Detect which cell encompasses the target text, then output its (X, Y) center coordinate. 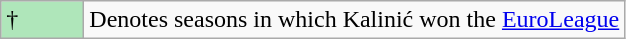
Denotes seasons in which Kalinić won the EuroLeague (354, 20)
† (42, 20)
